Identify which cell holds the provided text, then report its [X, Y] central coordinate. 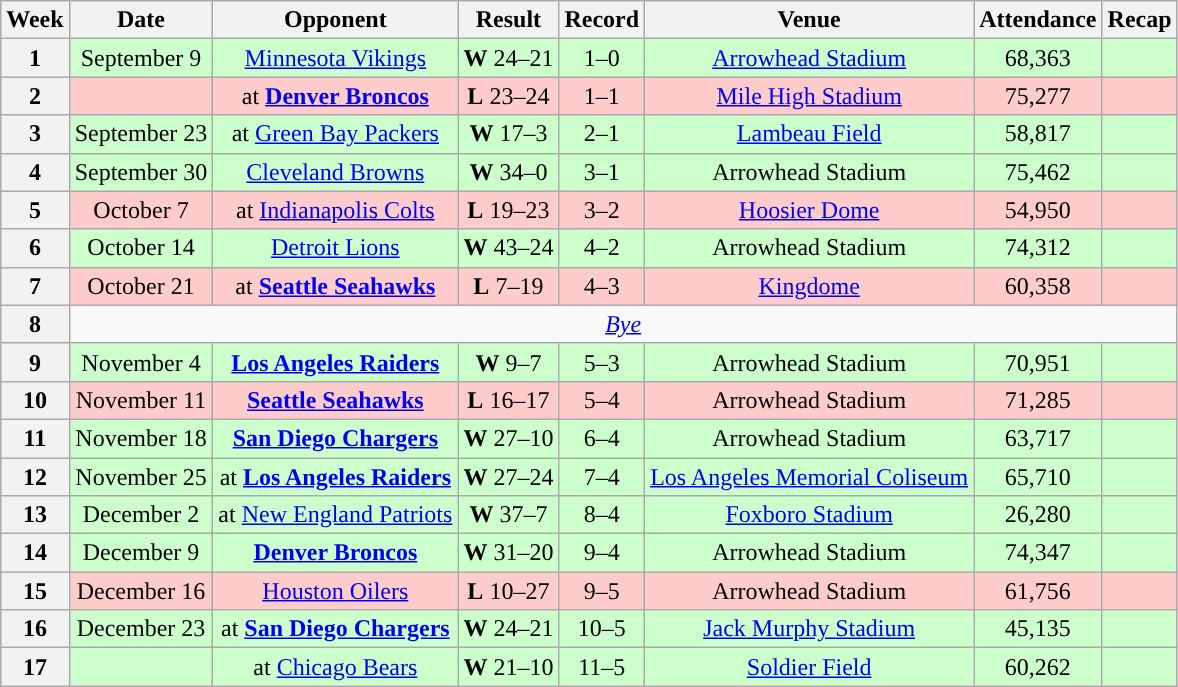
San Diego Chargers [336, 438]
3 [35, 134]
5–4 [602, 400]
6–4 [602, 438]
at Chicago Bears [336, 667]
December 23 [141, 629]
5–3 [602, 362]
1 [35, 58]
Houston Oilers [336, 591]
W 27–10 [508, 438]
14 [35, 553]
75,277 [1038, 96]
8 [35, 324]
Date [141, 20]
68,363 [1038, 58]
11 [35, 438]
1–1 [602, 96]
October 21 [141, 286]
Venue [810, 20]
Los Angeles Raiders [336, 362]
Seattle Seahawks [336, 400]
2–1 [602, 134]
Record [602, 20]
L 23–24 [508, 96]
November 11 [141, 400]
Hoosier Dome [810, 210]
17 [35, 667]
September 30 [141, 172]
December 9 [141, 553]
45,135 [1038, 629]
60,262 [1038, 667]
at New England Patriots [336, 515]
11–5 [602, 667]
November 4 [141, 362]
Detroit Lions [336, 248]
at San Diego Chargers [336, 629]
Foxboro Stadium [810, 515]
at Seattle Seahawks [336, 286]
12 [35, 477]
Week [35, 20]
at Green Bay Packers [336, 134]
Attendance [1038, 20]
15 [35, 591]
at Indianapolis Colts [336, 210]
Lambeau Field [810, 134]
October 14 [141, 248]
74,312 [1038, 248]
W 27–24 [508, 477]
3–2 [602, 210]
W 37–7 [508, 515]
Result [508, 20]
November 18 [141, 438]
75,462 [1038, 172]
Denver Broncos [336, 553]
November 25 [141, 477]
W 21–10 [508, 667]
65,710 [1038, 477]
9–5 [602, 591]
Bye [623, 324]
Cleveland Browns [336, 172]
September 9 [141, 58]
L 16–17 [508, 400]
at Denver Broncos [336, 96]
10–5 [602, 629]
Opponent [336, 20]
December 2 [141, 515]
December 16 [141, 591]
Kingdome [810, 286]
71,285 [1038, 400]
W 31–20 [508, 553]
8–4 [602, 515]
Soldier Field [810, 667]
10 [35, 400]
4 [35, 172]
1–0 [602, 58]
70,951 [1038, 362]
Jack Murphy Stadium [810, 629]
7 [35, 286]
74,347 [1038, 553]
at Los Angeles Raiders [336, 477]
7–4 [602, 477]
61,756 [1038, 591]
L 19–23 [508, 210]
54,950 [1038, 210]
6 [35, 248]
October 7 [141, 210]
W 43–24 [508, 248]
26,280 [1038, 515]
9–4 [602, 553]
16 [35, 629]
Minnesota Vikings [336, 58]
9 [35, 362]
Los Angeles Memorial Coliseum [810, 477]
63,717 [1038, 438]
58,817 [1038, 134]
4–2 [602, 248]
September 23 [141, 134]
60,358 [1038, 286]
W 34–0 [508, 172]
Mile High Stadium [810, 96]
L 10–27 [508, 591]
4–3 [602, 286]
5 [35, 210]
13 [35, 515]
3–1 [602, 172]
L 7–19 [508, 286]
Recap [1140, 20]
W 9–7 [508, 362]
W 17–3 [508, 134]
2 [35, 96]
